Detect which cell encompasses the target text, then output its (X, Y) center coordinate. 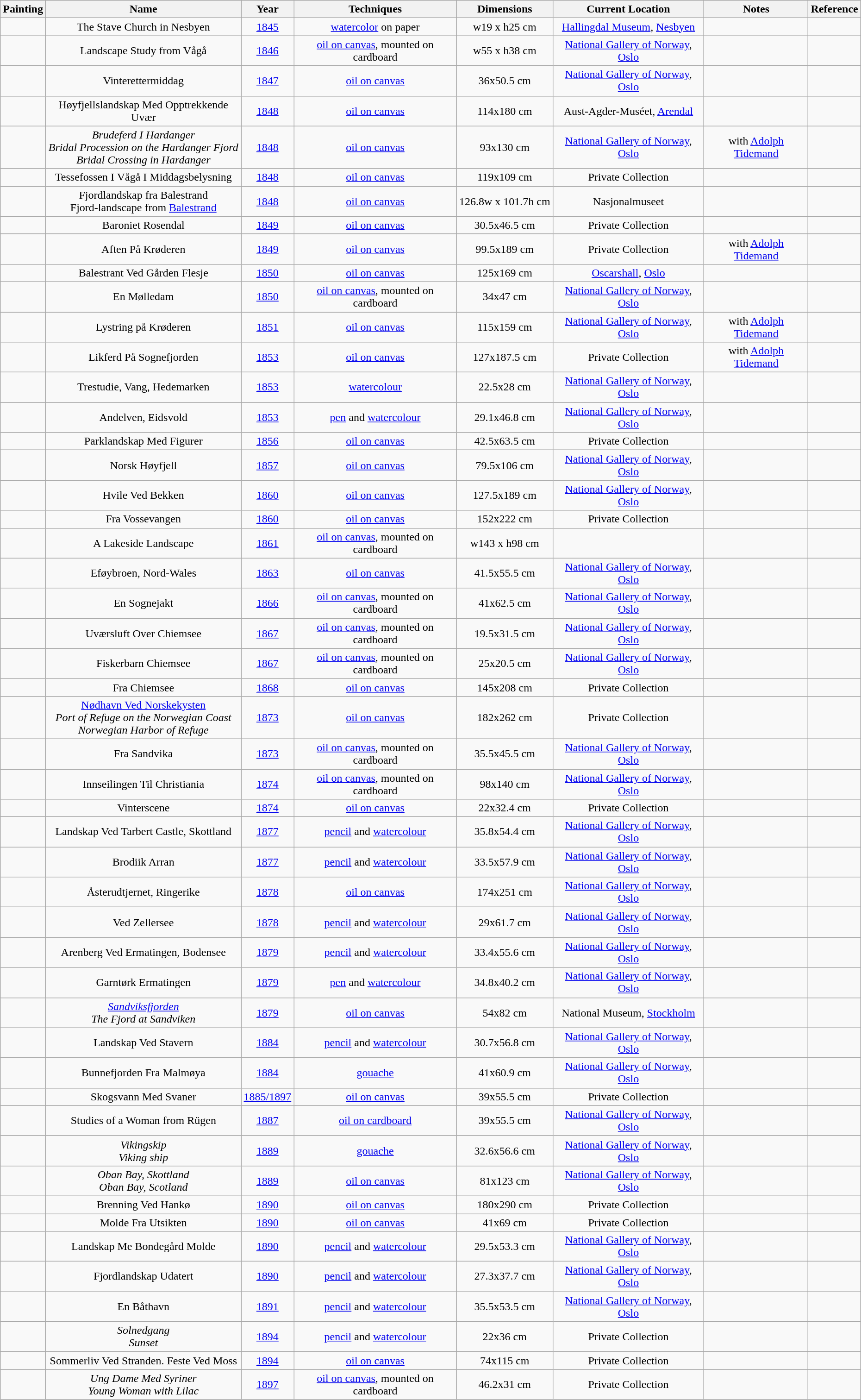
Lystring på Krøderen (143, 327)
114x180 cm (505, 111)
Brodiik Arran (143, 862)
Åsterudtjernet, Ringerike (143, 892)
126.8w x 101.7h cm (505, 201)
Trestudie, Vang, Hedemarken (143, 387)
Oban Bay, SkottlandOban Bay, Scotland (143, 1181)
Current Location (629, 9)
46.2x31 cm (505, 1385)
115x159 cm (505, 327)
Parklandskap Med Figurer (143, 441)
Landskap Ved Stavern (143, 1043)
En Båthavn (143, 1307)
30.7x56.8 cm (505, 1043)
Arenberg Ved Ermatingen, Bodensee (143, 952)
1868 (268, 687)
Uværsluft Over Chiemsee (143, 634)
Ved Zellersee (143, 923)
174x251 cm (505, 892)
Fra Sandvika (143, 754)
1845 (268, 27)
Fra Chiemsee (143, 687)
33.4x55.6 cm (505, 952)
1891 (268, 1307)
w55 x h38 cm (505, 51)
Vinterscene (143, 808)
34.8x40.2 cm (505, 983)
Fiskerbarn Chiemsee (143, 663)
35.5x53.5 cm (505, 1307)
SandviksfjordenThe Fjord at Sandviken (143, 1012)
Year (268, 9)
SolnedgangSunset (143, 1337)
35.8x54.4 cm (505, 832)
Nasjonalmuseet (629, 201)
Likferd På Sognefjorden (143, 358)
Fjordlandskap fra BalestrandFjord-landscape from Balestrand (143, 201)
Baroniet Rosendal (143, 225)
Nødhavn Ved NorskekystenPort of Refuge on the Norwegian CoastNorwegian Harbor of Refuge (143, 717)
Oscarshall, Oslo (629, 273)
Bunnefjorden Fra Malmøya (143, 1073)
Innseilingen Til Christiania (143, 784)
29.1x46.8 cm (505, 418)
A Lakeside Landscape (143, 543)
Høyfjellslandskap Med Opptrekkende Uvær (143, 111)
The Stave Church in Nesbyen (143, 27)
watercolour (375, 387)
34x47 cm (505, 296)
98x140 cm (505, 784)
79.5x106 cm (505, 465)
VikingskipViking ship (143, 1150)
Ung Dame Med SyrinerYoung Woman with Lilac (143, 1385)
125x169 cm (505, 273)
Notes (756, 9)
41x60.9 cm (505, 1073)
81x123 cm (505, 1181)
Dimensions (505, 9)
145x208 cm (505, 687)
93x130 cm (505, 147)
w143 x h98 cm (505, 543)
Sommerliv Ved Stranden. Feste Ved Moss (143, 1361)
Balestrant Ved Gården Flesje (143, 273)
Aften På Krøderen (143, 249)
119x109 cm (505, 177)
180x290 cm (505, 1205)
54x82 cm (505, 1012)
1861 (268, 543)
Fjordlandskap Udatert (143, 1276)
35.5x45.5 cm (505, 754)
19.5x31.5 cm (505, 634)
32.6x56.6 cm (505, 1150)
watercolor on paper (375, 27)
1857 (268, 465)
En Mølledam (143, 296)
Skogsvann Med Svaner (143, 1097)
182x262 cm (505, 717)
1851 (268, 327)
oil on cardboard (375, 1121)
Brenning Ved Hankø (143, 1205)
22x32.4 cm (505, 808)
1885/1897 (268, 1097)
1897 (268, 1385)
27.3x37.7 cm (505, 1276)
22.5x28 cm (505, 387)
Landskap Me Bondegård Molde (143, 1247)
41.5x55.5 cm (505, 573)
Landscape Study from Vågå (143, 51)
29x61.7 cm (505, 923)
Aust-Agder-Muséet, Arendal (629, 111)
En Sognejakt (143, 603)
33.5x57.9 cm (505, 862)
41x62.5 cm (505, 603)
Fra Vossevangen (143, 519)
74x115 cm (505, 1361)
99.5x189 cm (505, 249)
36x50.5 cm (505, 81)
1863 (268, 573)
152x222 cm (505, 519)
1846 (268, 51)
1887 (268, 1121)
Eføybroen, Nord-Wales (143, 573)
Molde Fra Utsikten (143, 1222)
Andelven, Eidsvold (143, 418)
25x20.5 cm (505, 663)
29.5x53.3 cm (505, 1247)
Landskap Ved Tarbert Castle, Skottland (143, 832)
Garntørk Ermatingen (143, 983)
1856 (268, 441)
Reference (834, 9)
National Museum, Stockholm (629, 1012)
1847 (268, 81)
Vinterettermiddag (143, 81)
Studies of a Woman from Rügen (143, 1121)
w19 x h25 cm (505, 27)
30.5x46.5 cm (505, 225)
127x187.5 cm (505, 358)
41x69 cm (505, 1222)
Name (143, 9)
22x36 cm (505, 1337)
Painting (23, 9)
Hallingdal Museum, Nesbyen (629, 27)
127.5x189 cm (505, 496)
1866 (268, 603)
Hvile Ved Bekken (143, 496)
Norsk Høyfjell (143, 465)
Tessefossen I Vågå I Middagsbelysning (143, 177)
42.5x63.5 cm (505, 441)
Brudeferd I HardangerBridal Procession on the Hardanger FjordBridal Crossing in Hardanger (143, 147)
Techniques (375, 9)
